Pinpoint the cell where the given text exists, returning its [x, y] midpoint coordinate. 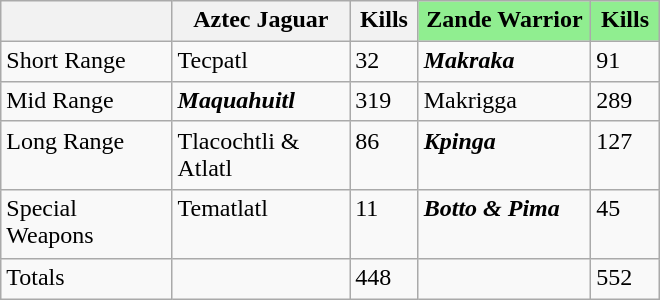
Totals [86, 279]
289 [626, 101]
Long Range [86, 156]
91 [626, 61]
552 [626, 279]
Tematlatl [261, 224]
127 [626, 156]
448 [384, 279]
86 [384, 156]
11 [384, 224]
Short Range [86, 61]
Aztec Jaguar [261, 21]
32 [384, 61]
Mid Range [86, 101]
Tecpatl [261, 61]
Makrigga [504, 101]
Makraka [504, 61]
Botto & Pima [504, 224]
Zande Warrior [504, 21]
Special Weapons [86, 224]
Kpinga [504, 156]
319 [384, 101]
45 [626, 224]
Maquahuitl [261, 101]
Tlacochtli & Atlatl [261, 156]
